Pinpoint the cell where the given text exists, returning its (X, Y) midpoint coordinate. 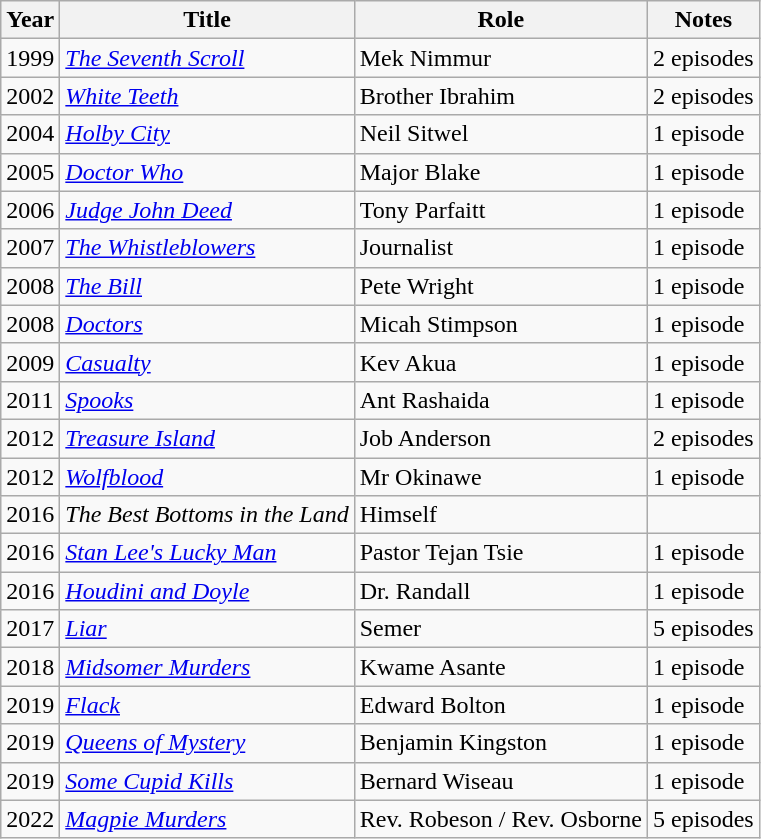
Mr Okinawe (500, 477)
Kev Akua (500, 362)
Queens of Mystery (207, 743)
Magpie Murders (207, 819)
White Teeth (207, 96)
2011 (30, 400)
Job Anderson (500, 438)
Micah Stimpson (500, 324)
Edward Bolton (500, 705)
Benjamin Kingston (500, 743)
2017 (30, 629)
2006 (30, 210)
Major Blake (500, 172)
The Seventh Scroll (207, 58)
Flack (207, 705)
Casualty (207, 362)
Doctors (207, 324)
Treasure Island (207, 438)
Ant Rashaida (500, 400)
Year (30, 20)
2002 (30, 96)
Spooks (207, 400)
Journalist (500, 248)
2005 (30, 172)
Dr. Randall (500, 591)
Notes (703, 20)
Judge John Deed (207, 210)
2018 (30, 667)
Pastor Tejan Tsie (500, 553)
2009 (30, 362)
Liar (207, 629)
Neil Sitwel (500, 134)
2004 (30, 134)
Midsomer Murders (207, 667)
Houdini and Doyle (207, 591)
The Whistleblowers (207, 248)
Rev. Robeson / Rev. Osborne (500, 819)
Doctor Who (207, 172)
Bernard Wiseau (500, 781)
1999 (30, 58)
Wolfblood (207, 477)
The Best Bottoms in the Land (207, 515)
Himself (500, 515)
Tony Parfaitt (500, 210)
Role (500, 20)
Brother Ibrahim (500, 96)
Semer (500, 629)
Holby City (207, 134)
Pete Wright (500, 286)
Stan Lee's Lucky Man (207, 553)
Title (207, 20)
Some Cupid Kills (207, 781)
The Bill (207, 286)
Mek Nimmur (500, 58)
2022 (30, 819)
Kwame Asante (500, 667)
2007 (30, 248)
